Locate the cell with the specified text and output its [X, Y] center coordinate. 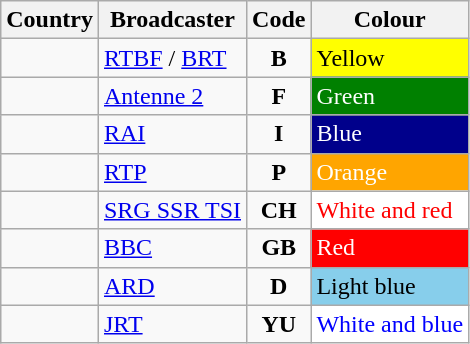
ARD [172, 286]
Broadcaster [172, 20]
Yellow [390, 58]
SRG SSR TSI [172, 210]
F [279, 96]
Antenne 2 [172, 96]
GB [279, 248]
White and red [390, 210]
Orange [390, 172]
Country [50, 20]
Green [390, 96]
CH [279, 210]
Colour [390, 20]
White and blue [390, 324]
B [279, 58]
RTBF / BRT [172, 58]
BBC [172, 248]
Light blue [390, 286]
YU [279, 324]
RAI [172, 134]
D [279, 286]
JRT [172, 324]
Code [279, 20]
I [279, 134]
RTP [172, 172]
Blue [390, 134]
P [279, 172]
Red [390, 248]
